Determine the [X, Y] coordinate at the center of the cell enclosing the given text.  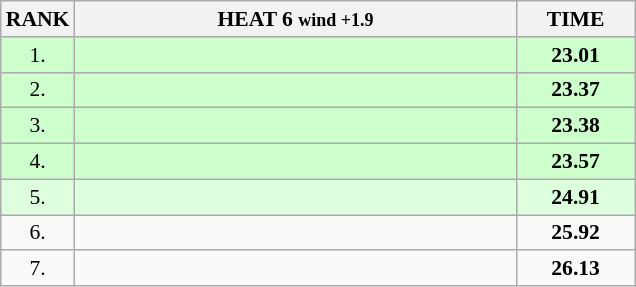
24.91 [576, 197]
23.57 [576, 162]
23.38 [576, 126]
6. [38, 233]
5. [38, 197]
25.92 [576, 233]
HEAT 6 wind +1.9 [295, 19]
TIME [576, 19]
23.01 [576, 55]
1. [38, 55]
26.13 [576, 269]
RANK [38, 19]
3. [38, 126]
23.37 [576, 90]
4. [38, 162]
2. [38, 90]
7. [38, 269]
